Locate the cell with the specified text and output its [X, Y] center coordinate. 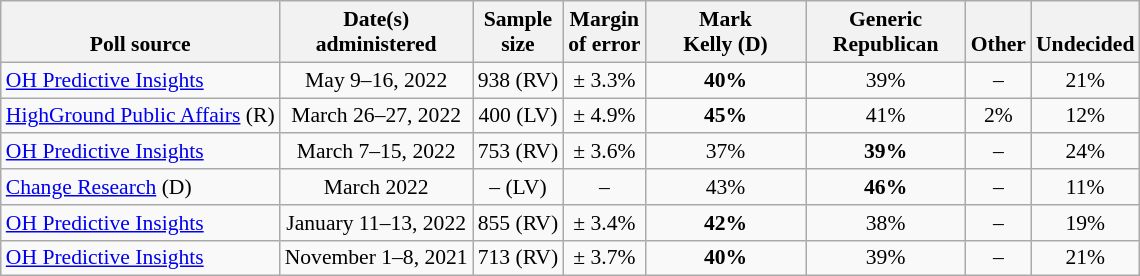
± 3.7% [604, 258]
May 9–16, 2022 [376, 80]
Date(s)administered [376, 32]
855 (RV) [518, 223]
400 (LV) [518, 116]
12% [1085, 116]
713 (RV) [518, 258]
Undecided [1085, 32]
11% [1085, 187]
2% [998, 116]
46% [886, 187]
43% [725, 187]
Other [998, 32]
November 1–8, 2021 [376, 258]
37% [725, 152]
19% [1085, 223]
March 7–15, 2022 [376, 152]
HighGround Public Affairs (R) [140, 116]
Marginof error [604, 32]
938 (RV) [518, 80]
March 26–27, 2022 [376, 116]
24% [1085, 152]
Samplesize [518, 32]
March 2022 [376, 187]
Poll source [140, 32]
± 3.6% [604, 152]
± 3.4% [604, 223]
45% [725, 116]
± 3.3% [604, 80]
41% [886, 116]
GenericRepublican [886, 32]
753 (RV) [518, 152]
– (LV) [518, 187]
38% [886, 223]
MarkKelly (D) [725, 32]
January 11–13, 2022 [376, 223]
42% [725, 223]
Change Research (D) [140, 187]
± 4.9% [604, 116]
